Locate the cell with the specified text and output its (x, y) center coordinate. 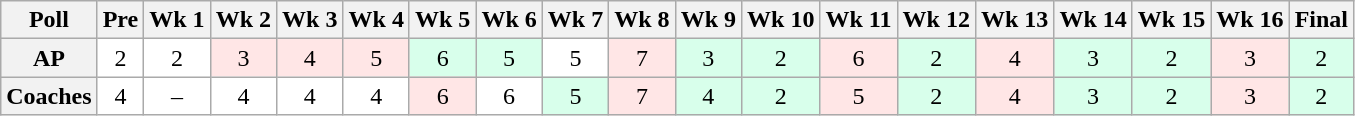
Wk 12 (936, 20)
Wk 6 (509, 20)
AP (49, 58)
Wk 2 (243, 20)
Wk 3 (310, 20)
Wk 1 (177, 20)
Wk 8 (642, 20)
Wk 13 (1014, 20)
Wk 4 (376, 20)
Wk 14 (1093, 20)
Final (1321, 20)
Wk 10 (781, 20)
Wk 5 (442, 20)
Wk 16 (1250, 20)
Coaches (49, 96)
Wk 15 (1171, 20)
Pre (120, 20)
– (177, 96)
Wk 11 (858, 20)
Poll (49, 20)
Wk 9 (708, 20)
Wk 7 (575, 20)
